Extract the [X, Y] coordinate from the center of the cell holding the provided text.  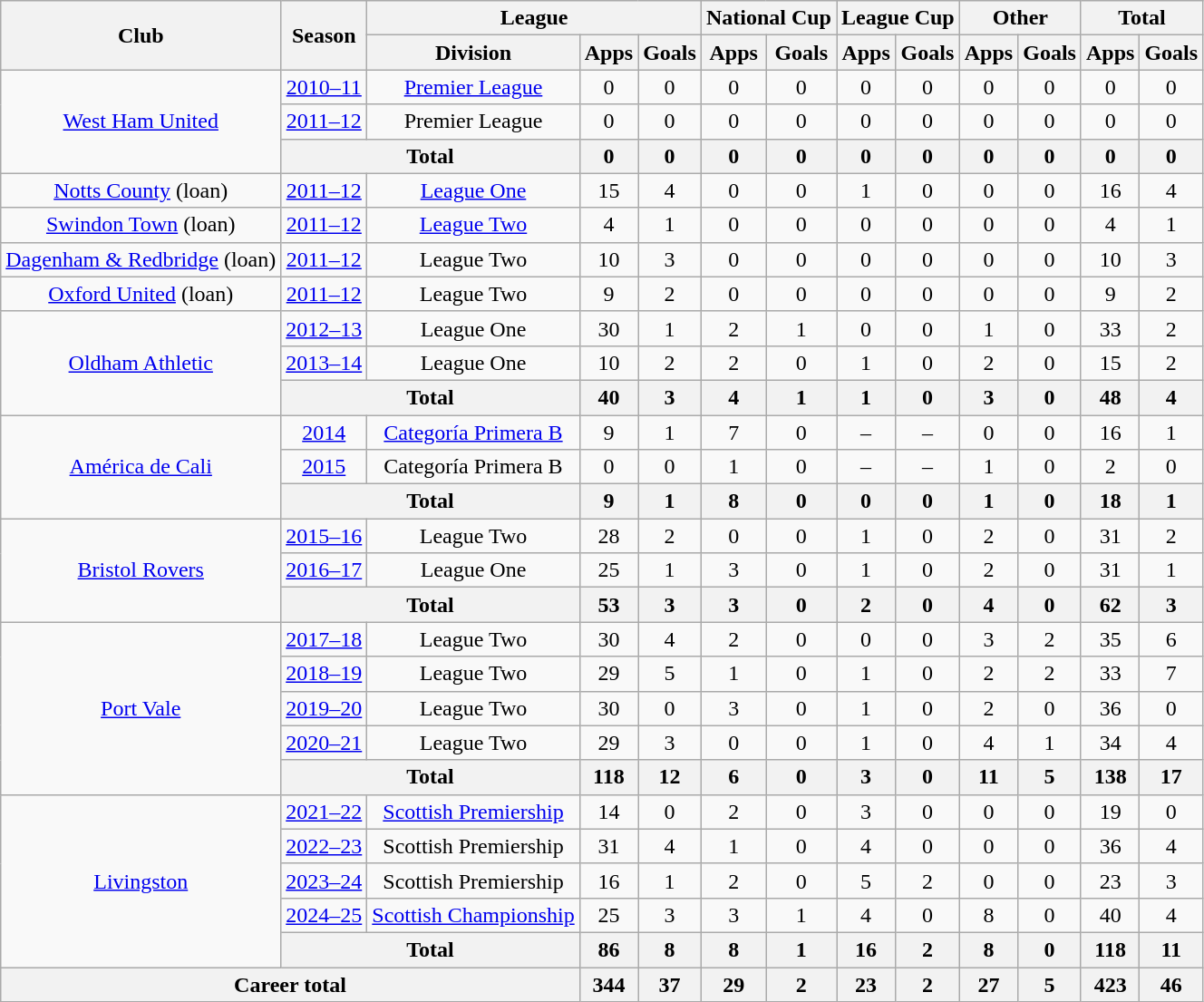
2017–18 [325, 639]
53 [608, 605]
2010–11 [325, 87]
Other [1020, 18]
62 [1110, 605]
Dagenham & Redbridge (loan) [141, 259]
423 [1110, 984]
Livingston [141, 880]
Notts County (loan) [141, 190]
National Cup [769, 18]
34 [1110, 743]
344 [608, 984]
2015–16 [325, 536]
2016–17 [325, 570]
37 [670, 984]
Scottish Championship [473, 915]
46 [1171, 984]
48 [1110, 397]
28 [608, 536]
Oxford United (loan) [141, 294]
Season [325, 35]
Swindon Town (loan) [141, 225]
Bristol Rovers [141, 570]
2022–23 [325, 846]
14 [608, 812]
Port Vale [141, 708]
19 [1110, 812]
2020–21 [325, 743]
Career total [290, 984]
West Ham United [141, 122]
League [535, 18]
2019–20 [325, 708]
35 [1110, 639]
2012–13 [325, 328]
2021–22 [325, 812]
17 [1171, 777]
América de Cali [141, 467]
86 [608, 949]
2013–14 [325, 363]
2024–25 [325, 915]
2015 [325, 467]
Club [141, 35]
2023–24 [325, 880]
Oldham Athletic [141, 363]
12 [670, 777]
League Cup [898, 18]
138 [1110, 777]
2014 [325, 433]
Division [473, 53]
2018–19 [325, 674]
18 [1110, 501]
27 [988, 984]
